Determine the [x, y] coordinate at the center of the cell enclosing the given text.  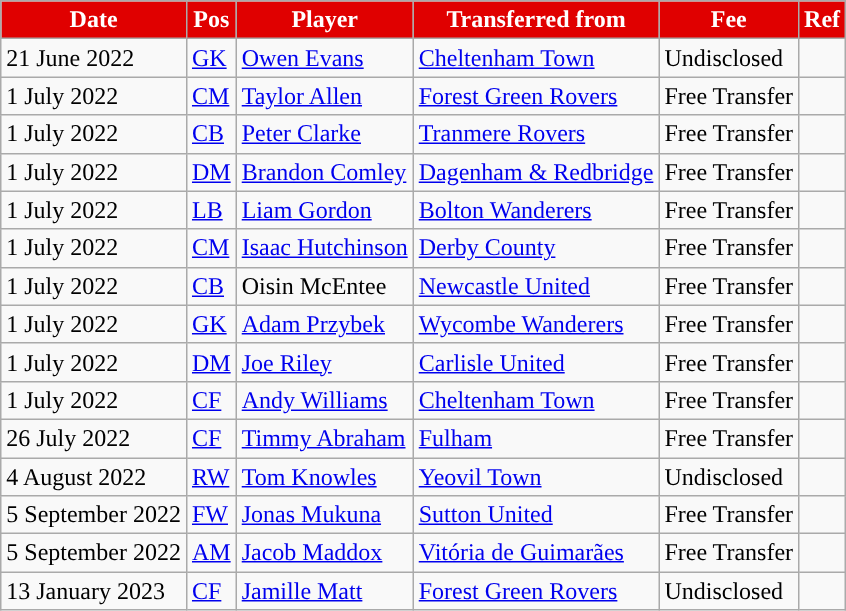
Transferred from [536, 20]
Oisin McEntee [324, 286]
Isaac Hutchinson [324, 248]
Jonas Mukuna [324, 515]
Timmy Abraham [324, 438]
Bolton Wanderers [536, 210]
Joe Riley [324, 362]
4 August 2022 [94, 477]
Derby County [536, 248]
Jamille Matt [324, 591]
Peter Clarke [324, 134]
Ref [822, 20]
Wycombe Wanderers [536, 324]
AM [211, 553]
Pos [211, 20]
Taylor Allen [324, 96]
Dagenham & Redbridge [536, 172]
Fee [729, 20]
Fulham [536, 438]
Date [94, 20]
Tom Knowles [324, 477]
Jacob Maddox [324, 553]
Andy Williams [324, 400]
13 January 2023 [94, 591]
Liam Gordon [324, 210]
Vitória de Guimarães [536, 553]
Tranmere Rovers [536, 134]
Player [324, 20]
Sutton United [536, 515]
Newcastle United [536, 286]
Carlisle United [536, 362]
Brandon Comley [324, 172]
Yeovil Town [536, 477]
26 July 2022 [94, 438]
Owen Evans [324, 58]
21 June 2022 [94, 58]
RW [211, 477]
LB [211, 210]
Adam Przybek [324, 324]
FW [211, 515]
